Detect which cell encompasses the target text, then output its [x, y] center coordinate. 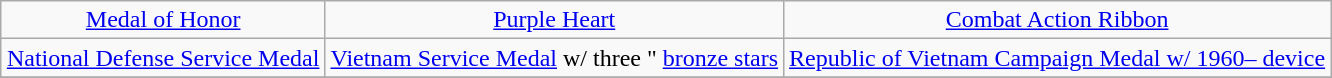
Medal of Honor [163, 20]
Republic of Vietnam Campaign Medal w/ 1960– device [1058, 58]
National Defense Service Medal [163, 58]
Purple Heart [554, 20]
Vietnam Service Medal w/ three " bronze stars [554, 58]
Combat Action Ribbon [1058, 20]
